Identify which cell holds the provided text, then report its [x, y] central coordinate. 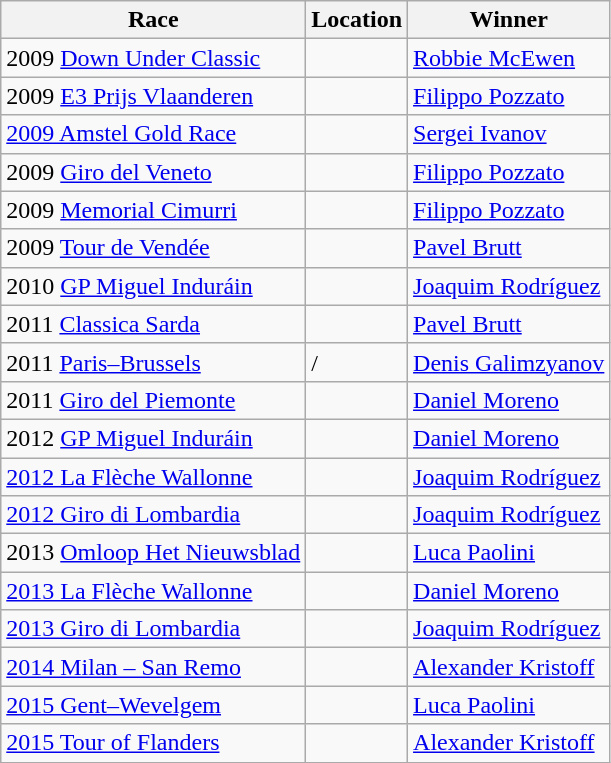
Location [357, 20]
2009 E3 Prijs Vlaanderen [154, 96]
Race [154, 20]
2013 La Flèche Wallonne [154, 591]
2013 Giro di Lombardia [154, 629]
2013 Omloop Het Nieuwsblad [154, 553]
2009 Tour de Vendée [154, 248]
2009 Memorial Cimurri [154, 210]
2009 Giro del Veneto [154, 172]
Denis Galimzyanov [509, 362]
Robbie McEwen [509, 58]
2011 Giro del Piemonte [154, 400]
2011 Classica Sarda [154, 324]
2011 Paris–Brussels [154, 362]
2015 Gent–Wevelgem [154, 705]
2015 Tour of Flanders [154, 743]
2012 La Flèche Wallonne [154, 477]
2012 GP Miguel Induráin [154, 438]
/ [357, 362]
2009 Down Under Classic [154, 58]
Winner [509, 20]
Sergei Ivanov [509, 134]
2009 Amstel Gold Race [154, 134]
2014 Milan – San Remo [154, 667]
2012 Giro di Lombardia [154, 515]
2010 GP Miguel Induráin [154, 286]
